Pinpoint the cell where the given text exists, returning its (X, Y) midpoint coordinate. 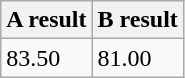
B result (138, 20)
A result (46, 20)
83.50 (46, 58)
81.00 (138, 58)
